Scan for the cell matching the given text and deliver its [X, Y] coordinate at center. 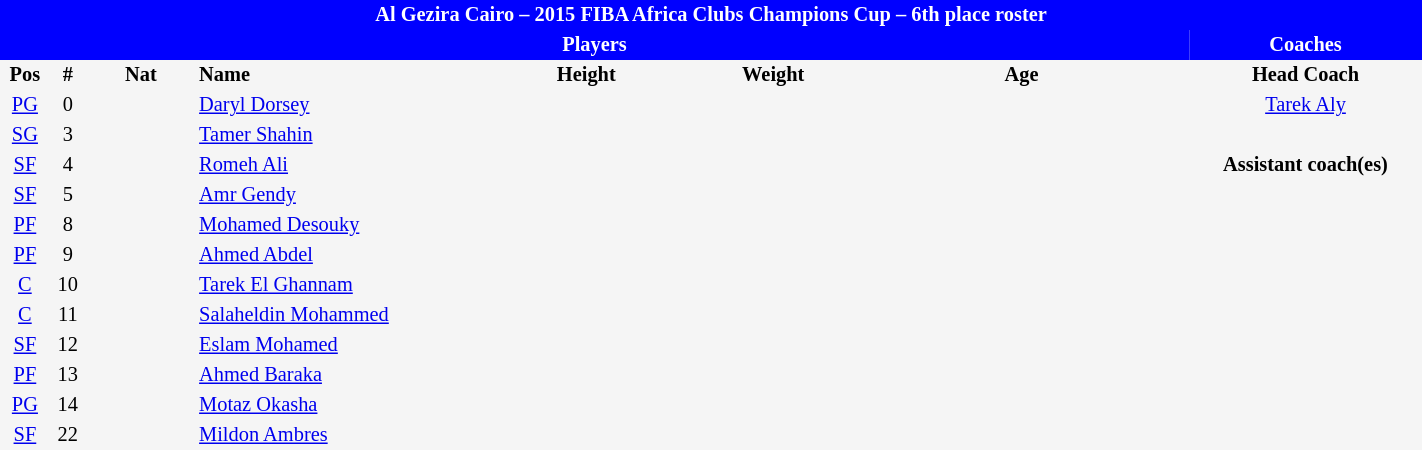
Players [594, 45]
SG [25, 135]
4 [68, 165]
Eslam Mohamed [338, 345]
Name [338, 75]
5 [68, 195]
Coaches [1306, 45]
Weight [774, 75]
Assistant coach(es) [1306, 165]
Daryl Dorsey [338, 105]
3 [68, 135]
# [68, 75]
Nat [141, 75]
Al Gezira Cairo – 2015 FIBA Africa Clubs Champions Cup – 6th place roster [711, 15]
Motaz Okasha [338, 405]
11 [68, 315]
12 [68, 345]
13 [68, 375]
Amr Gendy [338, 195]
Tarek Aly [1306, 105]
10 [68, 285]
Height [586, 75]
Pos [25, 75]
Tamer Shahin [338, 135]
14 [68, 405]
Romeh Ali [338, 165]
Mildon Ambres [338, 435]
Mohamed Desouky [338, 225]
Ahmed Baraka [338, 375]
9 [68, 255]
Salaheldin Mohammed [338, 315]
Head Coach [1306, 75]
Tarek El Ghannam [338, 285]
8 [68, 225]
Ahmed Abdel [338, 255]
0 [68, 105]
22 [68, 435]
Age [1022, 75]
